Detect which cell encompasses the target text, then output its [X, Y] center coordinate. 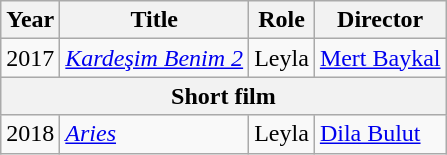
Year [30, 20]
Aries [154, 134]
2018 [30, 134]
Dila Bulut [380, 134]
Title [154, 20]
Director [380, 20]
Role [282, 20]
Kardeşim Benim 2 [154, 58]
2017 [30, 58]
Short film [224, 96]
Mert Baykal [380, 58]
